Find where the given text appears and provide that cell's center as (x, y) coordinate. 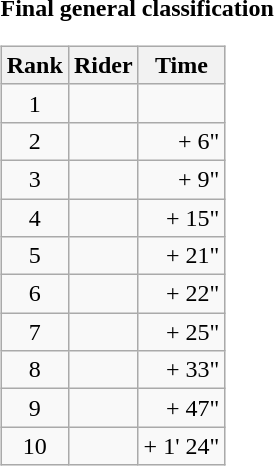
9 (34, 408)
6 (34, 294)
7 (34, 332)
10 (34, 446)
8 (34, 370)
+ 15" (182, 217)
+ 9" (182, 179)
+ 21" (182, 256)
5 (34, 256)
+ 33" (182, 370)
2 (34, 141)
Rank (34, 65)
Time (182, 65)
+ 47" (182, 408)
+ 22" (182, 294)
+ 25" (182, 332)
Rider (103, 65)
1 (34, 103)
4 (34, 217)
+ 1' 24" (182, 446)
3 (34, 179)
+ 6" (182, 141)
